Return (X, Y) of the center of cell containing provided text 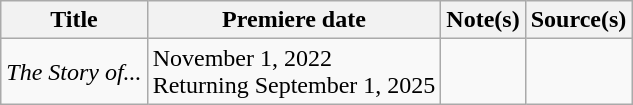
The Story of... (74, 72)
November 1, 2022Returning September 1, 2025 (294, 72)
Source(s) (578, 20)
Title (74, 20)
Note(s) (483, 20)
Premiere date (294, 20)
